From the cell containing the given text, extract its center point as (x, y) coordinate. 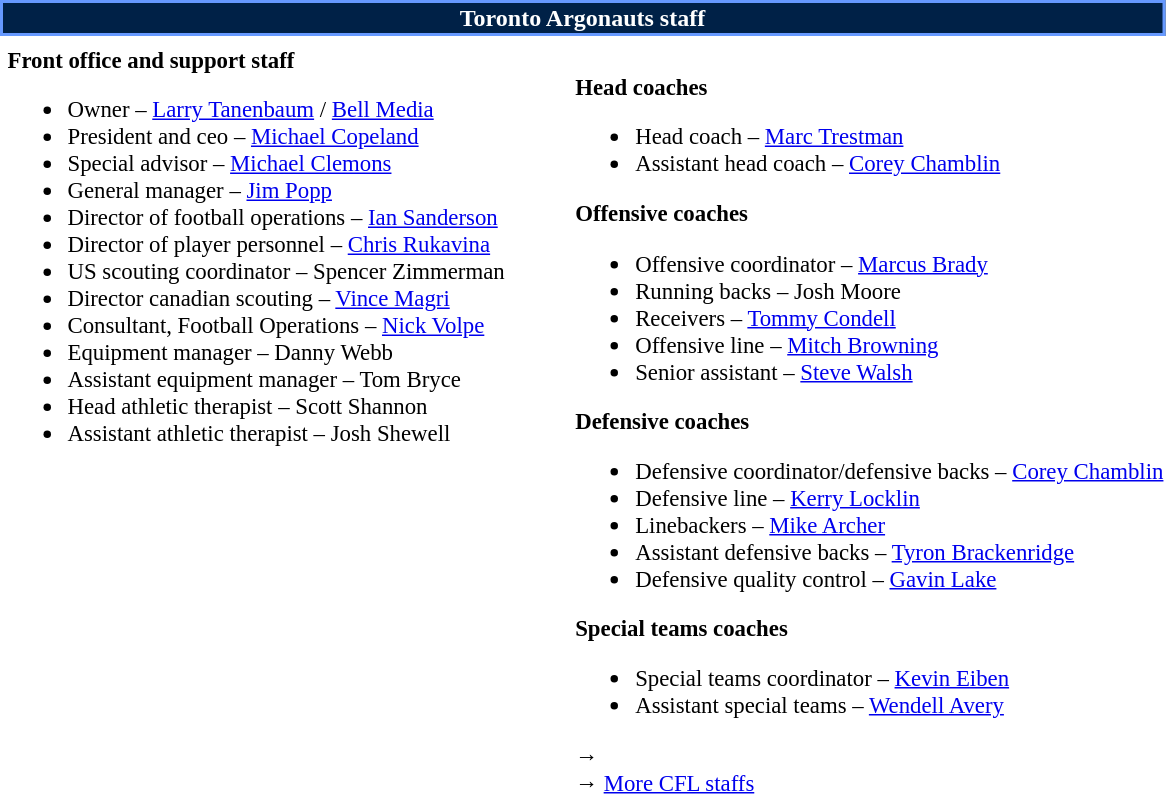
Toronto Argonauts staff (582, 18)
